Find where the given text appears and provide that cell's center as [X, Y] coordinate. 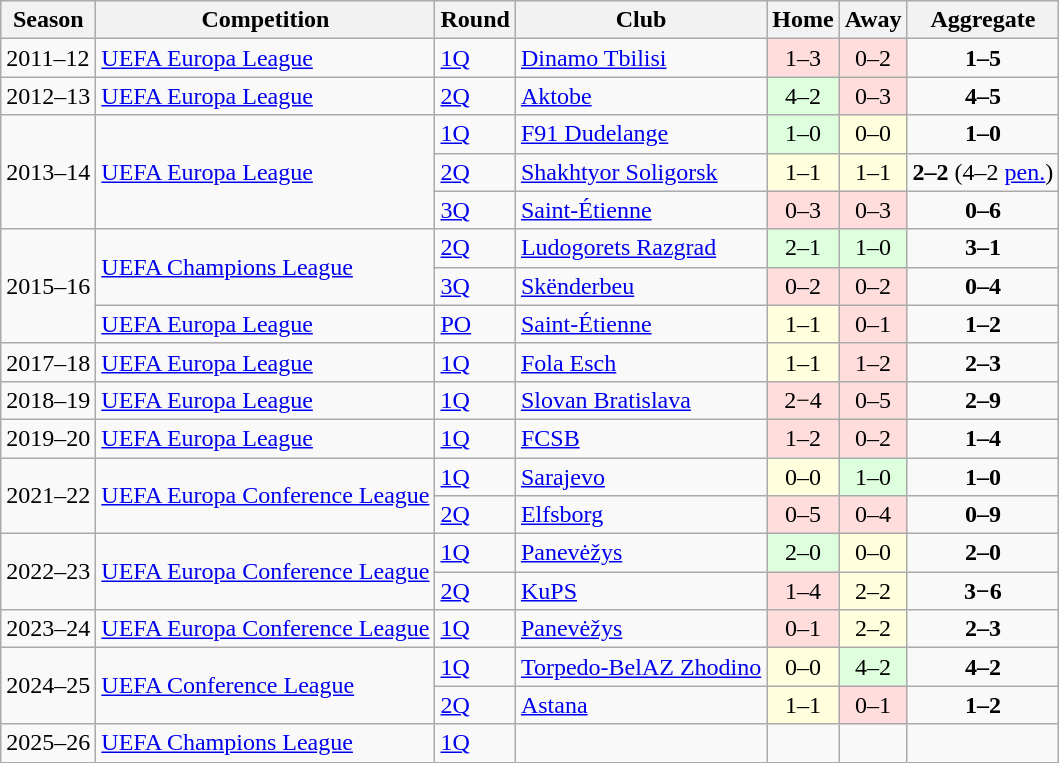
0–9 [983, 515]
2–2 (4–2 pen.) [983, 172]
2−4 [803, 400]
2022–23 [48, 572]
2018–19 [48, 400]
3–1 [983, 248]
Away [873, 20]
Astana [640, 705]
0–6 [983, 210]
2019–20 [48, 438]
Round [475, 20]
3−6 [983, 591]
Competition [266, 20]
4–5 [983, 96]
2011–12 [48, 58]
Skënderbeu [640, 286]
Shakhtyor Soligorsk [640, 172]
2–1 [803, 248]
Sarajevo [640, 477]
2021–22 [48, 496]
Fola Esch [640, 362]
2024–25 [48, 686]
2017–18 [48, 362]
Season [48, 20]
1–5 [983, 58]
PO [475, 324]
2025–26 [48, 743]
2012–13 [48, 96]
Slovan Bratislava [640, 400]
KuPS [640, 591]
Aggregate [983, 20]
1–3 [803, 58]
F91 Dudelange [640, 134]
Club [640, 20]
2–9 [983, 400]
Dinamo Tbilisi [640, 58]
Torpedo-BelAZ Zhodino [640, 667]
Aktobe [640, 96]
Ludogorets Razgrad [640, 248]
Home [803, 20]
2015–16 [48, 286]
Elfsborg [640, 515]
2013–14 [48, 172]
UEFA Conference League [266, 686]
FCSB [640, 438]
2023–24 [48, 629]
